From the cell containing the given text, extract its center point as [X, Y] coordinate. 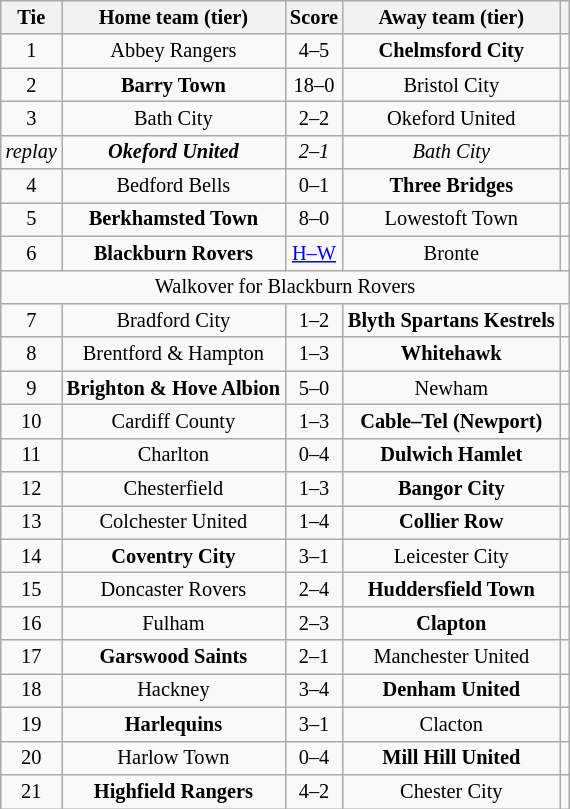
8 [32, 354]
Dulwich Hamlet [452, 455]
4 [32, 186]
Whitehawk [452, 354]
Coventry City [174, 556]
1–4 [314, 522]
Doncaster Rovers [174, 589]
19 [32, 724]
Mill Hill United [452, 758]
Walkover for Blackburn Rovers [285, 287]
Manchester United [452, 657]
2 [32, 85]
Brentford & Hampton [174, 354]
Abbey Rangers [174, 51]
Chelmsford City [452, 51]
Chesterfield [174, 489]
Home team (tier) [174, 17]
Fulham [174, 623]
18–0 [314, 85]
4–2 [314, 791]
Blyth Spartans Kestrels [452, 320]
Bradford City [174, 320]
15 [32, 589]
18 [32, 690]
14 [32, 556]
Bristol City [452, 85]
Three Bridges [452, 186]
Highfield Rangers [174, 791]
Hackney [174, 690]
1 [32, 51]
Harlow Town [174, 758]
Colchester United [174, 522]
Charlton [174, 455]
11 [32, 455]
Garswood Saints [174, 657]
Clacton [452, 724]
5 [32, 219]
Away team (tier) [452, 17]
13 [32, 522]
Cable–Tel (Newport) [452, 421]
Collier Row [452, 522]
Brighton & Hove Albion [174, 388]
Blackburn Rovers [174, 253]
2–2 [314, 118]
Denham United [452, 690]
Tie [32, 17]
21 [32, 791]
16 [32, 623]
Lowestoft Town [452, 219]
3 [32, 118]
Cardiff County [174, 421]
Bedford Bells [174, 186]
Barry Town [174, 85]
Clapton [452, 623]
replay [32, 152]
Berkhamsted Town [174, 219]
20 [32, 758]
Bangor City [452, 489]
2–3 [314, 623]
9 [32, 388]
7 [32, 320]
Chester City [452, 791]
Leicester City [452, 556]
4–5 [314, 51]
Bronte [452, 253]
0–1 [314, 186]
6 [32, 253]
Score [314, 17]
2–4 [314, 589]
17 [32, 657]
8–0 [314, 219]
Harlequins [174, 724]
5–0 [314, 388]
3–4 [314, 690]
H–W [314, 253]
Huddersfield Town [452, 589]
10 [32, 421]
1–2 [314, 320]
12 [32, 489]
Newham [452, 388]
